Locate the cell with the specified text and output its (X, Y) center coordinate. 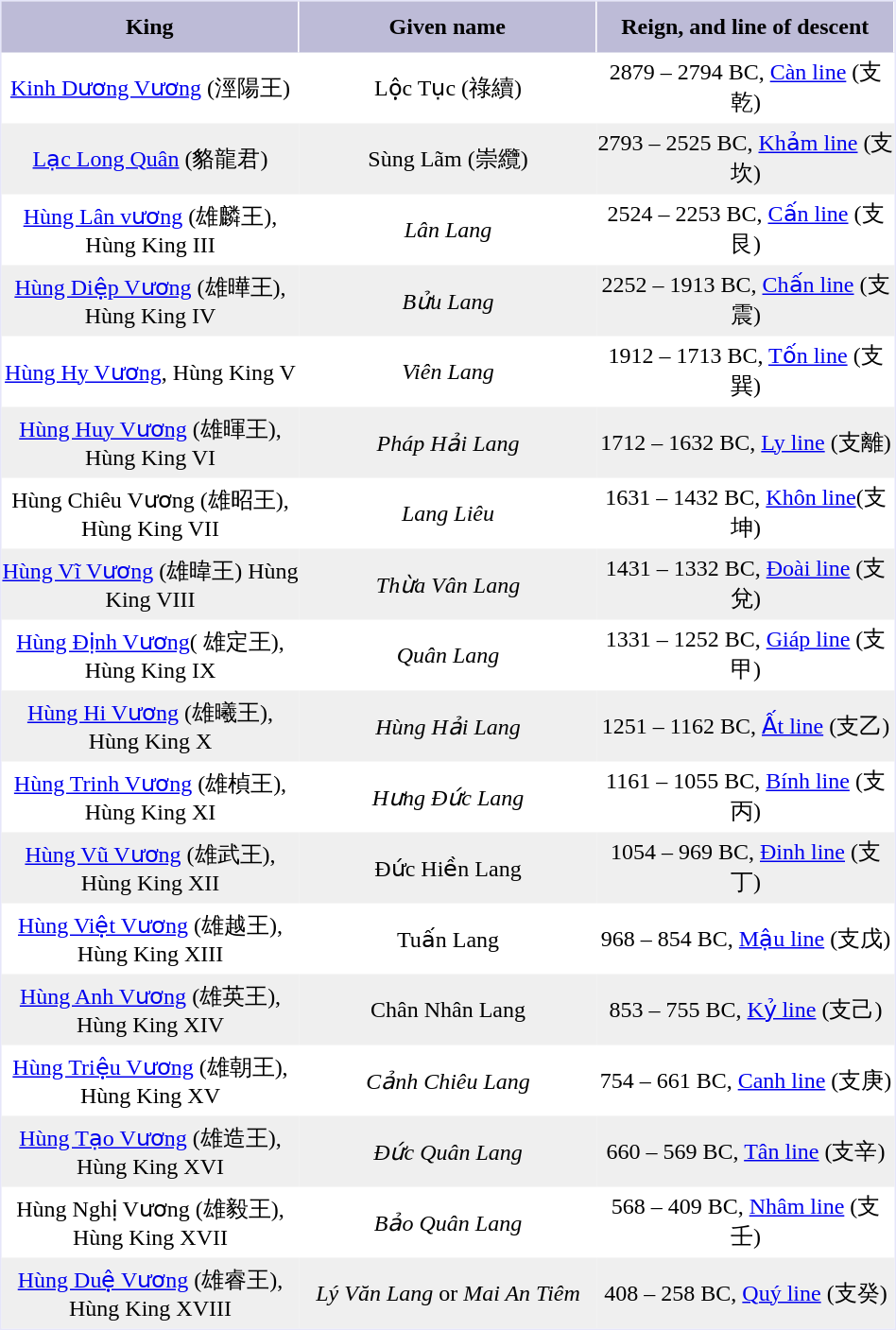
Hùng Lân vương (雄麟王), Hùng King III (151, 231)
Viên Lang (448, 372)
754 – 661 BC, Canh line (支庚) (747, 1081)
Hùng Diệp Vương (雄曄王), Hùng King IV (151, 301)
1054 – 969 BC, Đinh line (支丁) (747, 868)
2793 – 2525 BC, Khảm line (支坎) (747, 159)
Cảnh Chiêu Lang (448, 1081)
Bửu Lang (448, 301)
Lý Văn Lang or Mai An Tiêm (448, 1293)
968 – 854 BC, Mậu line (支戊) (747, 940)
Lân Lang (448, 231)
Quân Lang (448, 656)
Hùng Anh Vương (雄英王), Hùng King XIV (151, 1010)
Lộc Tục (祿續) (448, 89)
Sùng Lãm (崇纜) (448, 159)
Đức Hiền Lang (448, 868)
Reign, and line of descent (747, 27)
Hùng Huy Vương (雄暉王), Hùng King VI (151, 442)
Lạc Long Quân (貉龍君) (151, 159)
408 – 258 BC, Quý line (支癸) (747, 1293)
1912 – 1713 BC, Tốn line (支巽) (747, 372)
Hùng Triệu Vương (雄朝王), Hùng King XV (151, 1081)
Pháp Hải Lang (448, 442)
Hùng Việt Vương (雄越王), Hùng King XIII (151, 940)
1712 – 1632 BC, Ly line (支離) (747, 442)
2879 – 2794 BC, Càn line (支乾) (747, 89)
853 – 755 BC, Kỷ line (支己) (747, 1010)
King (151, 27)
660 – 569 BC, Tân line (支辛) (747, 1151)
Hùng Nghị Vương (雄毅王), Hùng King XVII (151, 1223)
Lang Liêu (448, 514)
Hùng Chiêu Vương (雄昭王), Hùng King VII (151, 514)
Bảo Quân Lang (448, 1223)
Hùng Vũ Vương (雄武王), Hùng King XII (151, 868)
Hùng Vĩ Vương (雄暐王) Hùng King VIII (151, 584)
Hùng Hi Vương (雄曦王), Hùng King X (151, 726)
Hùng Định Vương( 雄定王), Hùng King IX (151, 656)
1161 – 1055 BC, Bính line (支丙) (747, 798)
1631 – 1432 BC, Khôn line(支坤) (747, 514)
1431 – 1332 BC, Đoài line (支兌) (747, 584)
Kinh Dương Vương (涇陽王) (151, 89)
2252 – 1913 BC, Chấn line (支震) (747, 301)
Tuấn Lang (448, 940)
Đức Quân Lang (448, 1151)
Hưng Đức Lang (448, 798)
Given name (448, 27)
568 – 409 BC, Nhâm line (支壬) (747, 1223)
1331 – 1252 BC, Giáp line (支甲) (747, 656)
Hùng Trinh Vương (雄楨王), Hùng King XI (151, 798)
Hùng Hải Lang (448, 726)
Thừa Vân Lang (448, 584)
Chân Nhân Lang (448, 1010)
Hùng Hy Vương, Hùng King V (151, 372)
1251 – 1162 BC, Ất line (支乙) (747, 726)
Hùng Duệ Vương (雄睿王), Hùng King XVIII (151, 1293)
Hùng Tạo Vương (雄造王), Hùng King XVI (151, 1151)
2524 – 2253 BC, Cấn line (支艮) (747, 231)
